Provide the (X, Y) coordinate of the cell's center where the given text is located.  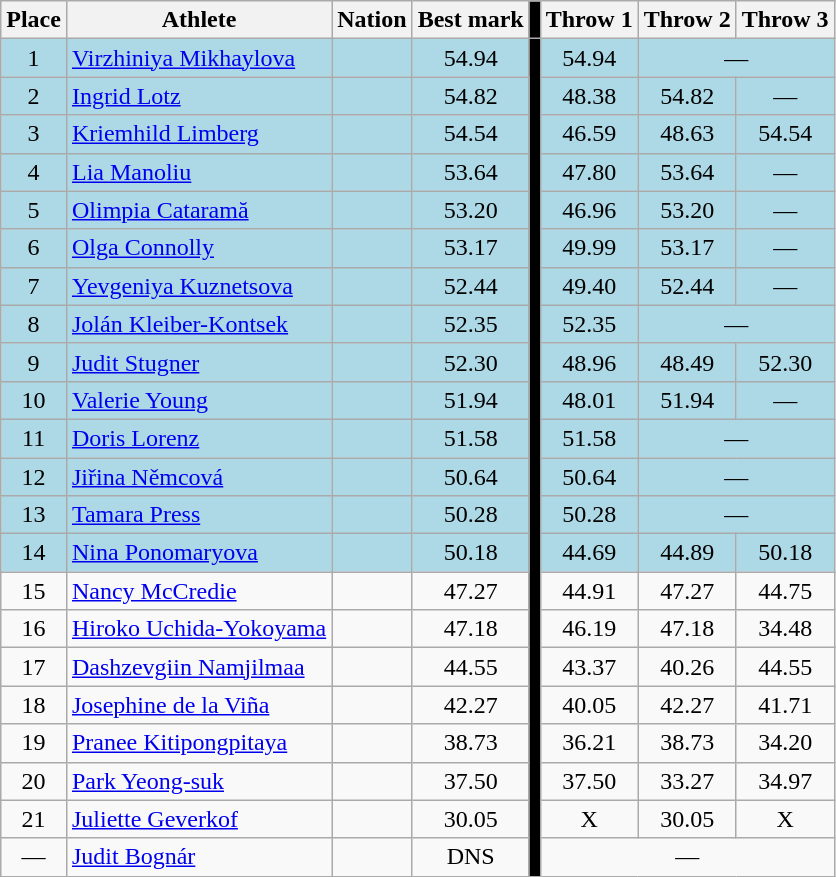
Place (34, 20)
20 (34, 781)
Throw 3 (785, 20)
Athlete (198, 20)
41.71 (785, 705)
34.20 (785, 743)
43.37 (589, 667)
21 (34, 819)
46.19 (589, 629)
Kriemhild Limberg (198, 134)
Olimpia Cataramă (198, 210)
Juliette Geverkof (198, 819)
Josephine de la Viña (198, 705)
Tamara Press (198, 515)
44.69 (589, 553)
40.05 (589, 705)
34.48 (785, 629)
3 (34, 134)
40.26 (687, 667)
8 (34, 324)
Judit Bognár (198, 857)
Throw 2 (687, 20)
15 (34, 591)
Jiřina Němcová (198, 477)
13 (34, 515)
Olga Connolly (198, 248)
Ingrid Lotz (198, 96)
49.99 (589, 248)
Doris Lorenz (198, 438)
10 (34, 400)
44.89 (687, 553)
33.27 (687, 781)
14 (34, 553)
Park Yeong-suk (198, 781)
Lia Manoliu (198, 172)
11 (34, 438)
Yevgeniya Kuznetsova (198, 286)
48.96 (589, 362)
48.38 (589, 96)
6 (34, 248)
44.75 (785, 591)
44.91 (589, 591)
12 (34, 477)
7 (34, 286)
48.63 (687, 134)
Jolán Kleiber-Kontsek (198, 324)
5 (34, 210)
1 (34, 58)
Hiroko Uchida-Yokoyama (198, 629)
46.96 (589, 210)
4 (34, 172)
17 (34, 667)
18 (34, 705)
Nina Ponomaryova (198, 553)
48.49 (687, 362)
Nancy McCredie (198, 591)
46.59 (589, 134)
2 (34, 96)
DNS (470, 857)
Valerie Young (198, 400)
49.40 (589, 286)
Nation (372, 20)
Pranee Kitipongpitaya (198, 743)
36.21 (589, 743)
9 (34, 362)
Virzhiniya Mikhaylova (198, 58)
Dashzevgiin Namjilmaa (198, 667)
Throw 1 (589, 20)
Best mark (470, 20)
19 (34, 743)
48.01 (589, 400)
Judit Stugner (198, 362)
16 (34, 629)
47.80 (589, 172)
34.97 (785, 781)
